Locate the cell with the specified text and output its (x, y) center coordinate. 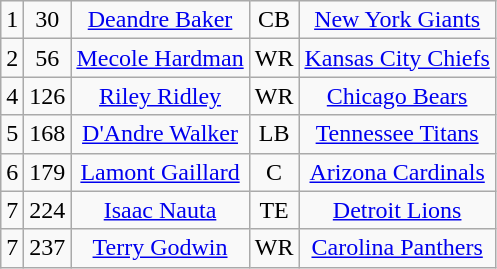
LB (274, 134)
Terry Godwin (160, 248)
1 (12, 20)
5 (12, 134)
168 (48, 134)
126 (48, 96)
Riley Ridley (160, 96)
Arizona Cardinals (397, 172)
D'Andre Walker (160, 134)
Isaac Nauta (160, 210)
Carolina Panthers (397, 248)
Tennessee Titans (397, 134)
Detroit Lions (397, 210)
179 (48, 172)
Deandre Baker (160, 20)
56 (48, 58)
237 (48, 248)
6 (12, 172)
2 (12, 58)
4 (12, 96)
TE (274, 210)
224 (48, 210)
30 (48, 20)
Chicago Bears (397, 96)
Mecole Hardman (160, 58)
CB (274, 20)
C (274, 172)
New York Giants (397, 20)
Lamont Gaillard (160, 172)
Kansas City Chiefs (397, 58)
